From the cell containing the given text, extract its center point as [X, Y] coordinate. 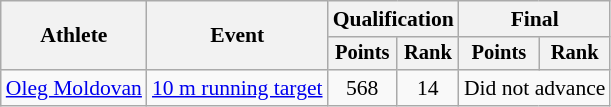
Did not advance [535, 88]
Oleg Moldovan [74, 88]
Qualification [394, 19]
568 [362, 88]
Final [535, 19]
10 m running target [238, 88]
Event [238, 36]
Athlete [74, 36]
14 [428, 88]
